Detect which cell encompasses the target text, then output its [x, y] center coordinate. 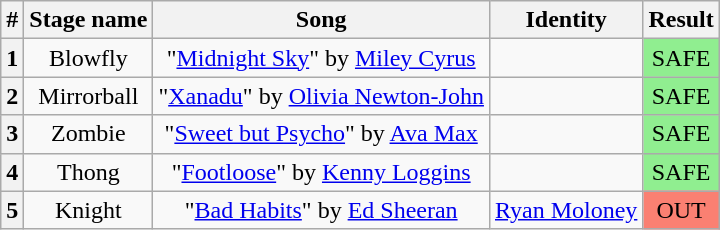
"Sweet but Psycho" by Ava Max [322, 134]
Identity [566, 20]
OUT [681, 210]
Ryan Moloney [566, 210]
Zombie [88, 134]
2 [12, 96]
Song [322, 20]
Blowfly [88, 58]
Mirrorball [88, 96]
Stage name [88, 20]
Thong [88, 172]
5 [12, 210]
1 [12, 58]
"Midnight Sky" by Miley Cyrus [322, 58]
# [12, 20]
"Bad Habits" by Ed Sheeran [322, 210]
4 [12, 172]
"Footloose" by Kenny Loggins [322, 172]
Knight [88, 210]
3 [12, 134]
"Xanadu" by Olivia Newton-John [322, 96]
Result [681, 20]
